Locate the cell with the specified text and output its [X, Y] center coordinate. 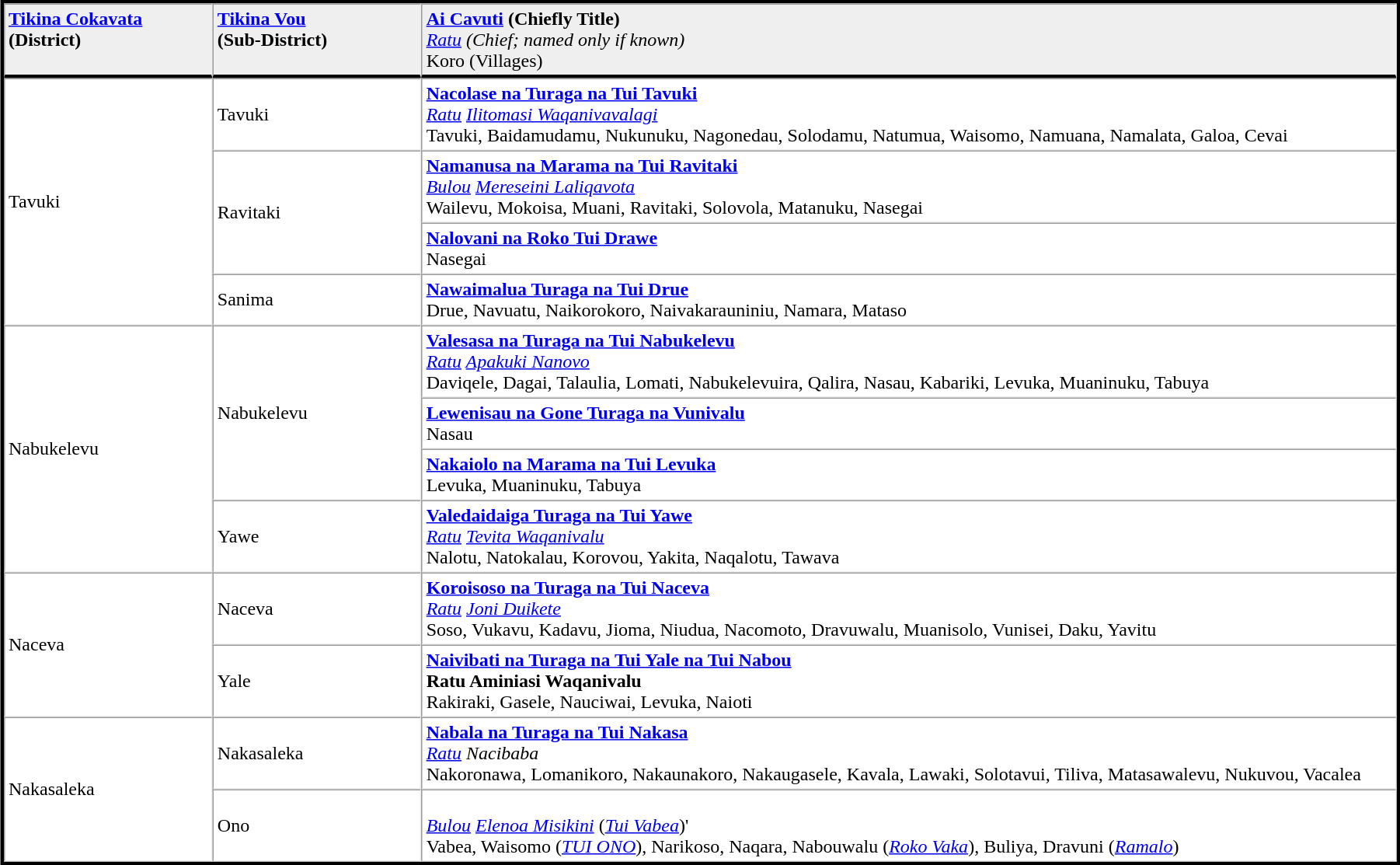
Yale [317, 681]
Namanusa na Marama na Tui RavitakiBulou Mereseini LaliqavotaWailevu, Mokoisa, Muani, Ravitaki, Solovola, Matanuku, Nasegai [909, 187]
Koroisoso na Turaga na Tui NacevaRatu Joni DuiketeSoso, Vukavu, Kadavu, Jioma, Niudua, Nacomoto, Dravuwalu, Muanisolo, Vunisei, Daku, Yavitu [909, 608]
Nalovani na Roko Tui DraweNasegai [909, 248]
Nakaiolo na Marama na Tui LevukaLevuka, Muaninuku, Tabuya [909, 475]
Sanima [317, 299]
Yawe [317, 536]
Naivibati na Turaga na Tui Yale na Tui NabouRatu Aminiasi WaqanivaluRakiraki, Gasele, Nauciwai, Levuka, Naioti [909, 681]
Tikina Vou(Sub-District) [317, 40]
Tikina Cokavata(District) [109, 40]
Nawaimalua Turaga na Tui DrueDrue, Navuatu, Naikorokoro, Naivakarauniniu, Namara, Mataso [909, 299]
Valedaidaiga Turaga na Tui YaweRatu Tevita WaqanivaluNalotu, Natokalau, Korovou, Yakita, Naqalotu, Tawava [909, 536]
Ravitaki [317, 213]
Bulou Elenoa Misikini (Tui Vabea)'Vabea, Waisomo (TUI ONO), Narikoso, Naqara, Nabouwalu (Roko Vaka), Buliya, Dravuni (Ramalo) [909, 825]
Ono [317, 825]
Ai Cavuti (Chiefly Title)Ratu (Chief; named only if known)Koro (Villages) [909, 40]
Lewenisau na Gone Turaga na VunivaluNasau [909, 424]
